Find where the given text appears and provide that cell's center as (x, y) coordinate. 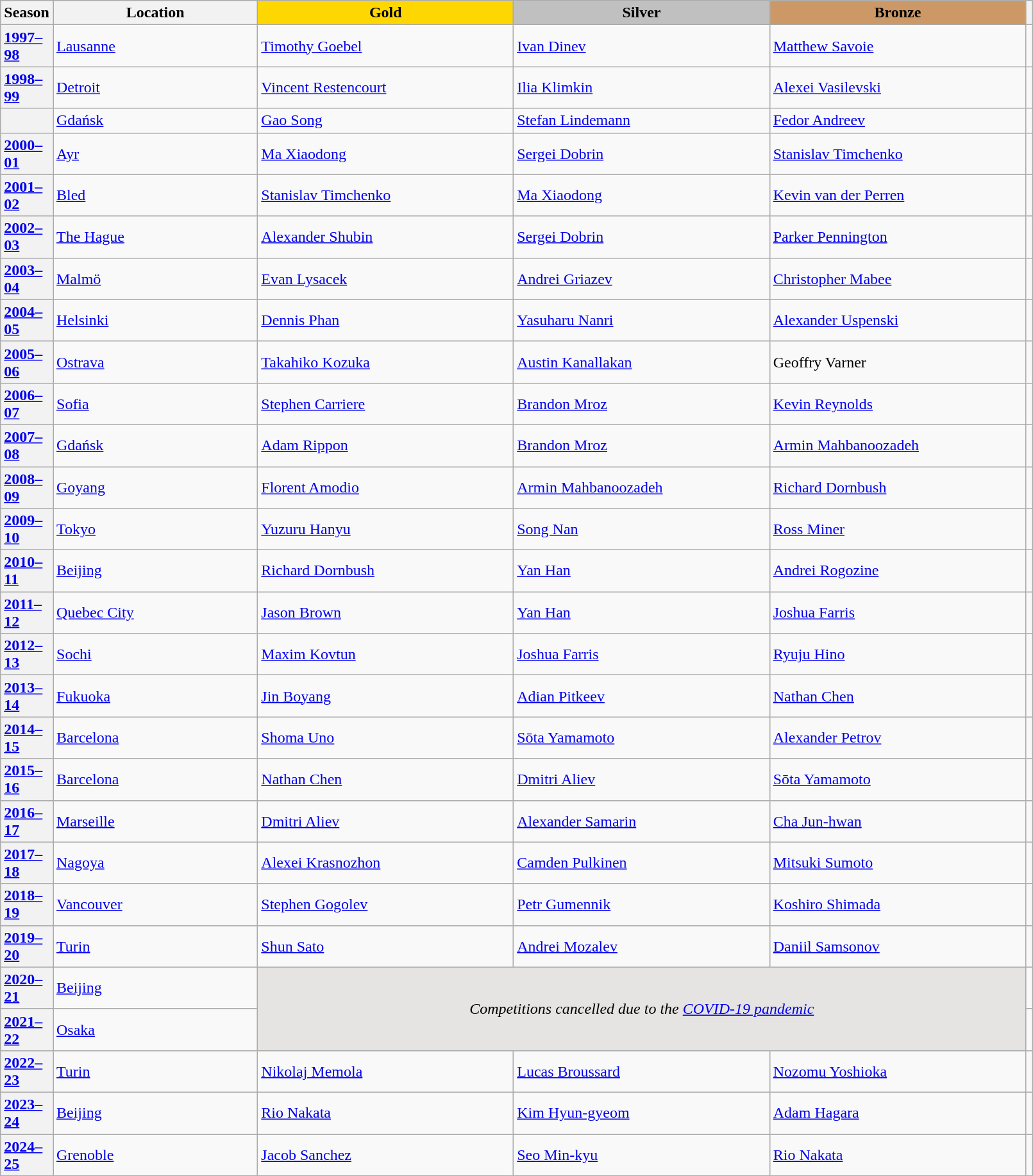
2024–25 (27, 1154)
Alexander Petrov (898, 737)
Fedor Andreev (898, 121)
Andrei Mozalev (641, 946)
Nozomu Yoshioka (898, 1071)
Nagoya (155, 863)
Alexei Vasilevski (898, 87)
Ilia Klimkin (641, 87)
Stephen Carriere (386, 404)
Kevin Reynolds (898, 404)
2020–21 (27, 987)
Jason Brown (386, 613)
Bled (155, 195)
Maxim Kovtun (386, 654)
Goyang (155, 487)
Helsinki (155, 321)
Jacob Sanchez (386, 1154)
Vincent Restencourt (386, 87)
Competitions cancelled due to the COVID-19 pandemic (642, 1009)
Yasuharu Nanri (641, 321)
2023–24 (27, 1113)
Austin Kanallakan (641, 362)
Bronze (898, 13)
Detroit (155, 87)
Koshiro Shimada (898, 904)
Florent Amodio (386, 487)
2001–02 (27, 195)
2015–16 (27, 780)
Jin Boyang (386, 696)
2022–23 (27, 1071)
2019–20 (27, 946)
Lausanne (155, 46)
2004–05 (27, 321)
Shoma Uno (386, 737)
Matthew Savoie (898, 46)
Adam Rippon (386, 445)
Grenoble (155, 1154)
Andrei Griazev (641, 278)
Daniil Samsonov (898, 946)
Alexander Uspenski (898, 321)
2005–06 (27, 362)
2018–19 (27, 904)
Adian Pitkeev (641, 696)
Dennis Phan (386, 321)
Lucas Broussard (641, 1071)
2013–14 (27, 696)
2011–12 (27, 613)
Malmö (155, 278)
1998–99 (27, 87)
Petr Gumennik (641, 904)
2008–09 (27, 487)
2006–07 (27, 404)
Parker Pennington (898, 237)
Stephen Gogolev (386, 904)
Sochi (155, 654)
Stefan Lindemann (641, 121)
Silver (641, 13)
2021–22 (27, 1030)
Marseille (155, 821)
Ryuju Hino (898, 654)
Gold (386, 13)
Alexei Krasnozhon (386, 863)
Takahiko Kozuka (386, 362)
2010–11 (27, 571)
The Hague (155, 237)
Ross Miner (898, 530)
Seo Min-kyu (641, 1154)
Mitsuki Sumoto (898, 863)
Fukuoka (155, 696)
Ayr (155, 154)
Location (155, 13)
Season (27, 13)
Quebec City (155, 613)
Song Nan (641, 530)
Camden Pulkinen (641, 863)
Ivan Dinev (641, 46)
Kim Hyun-gyeom (641, 1113)
2009–10 (27, 530)
Osaka (155, 1030)
Nikolaj Memola (386, 1071)
Evan Lysacek (386, 278)
Andrei Rogozine (898, 571)
Kevin van der Perren (898, 195)
2007–08 (27, 445)
2016–17 (27, 821)
Christopher Mabee (898, 278)
Tokyo (155, 530)
Geoffry Varner (898, 362)
Alexander Shubin (386, 237)
Yuzuru Hanyu (386, 530)
Adam Hagara (898, 1113)
Sofia (155, 404)
Shun Sato (386, 946)
2017–18 (27, 863)
Timothy Goebel (386, 46)
2012–13 (27, 654)
Cha Jun-hwan (898, 821)
Ostrava (155, 362)
2000–01 (27, 154)
2002–03 (27, 237)
Gao Song (386, 121)
Alexander Samarin (641, 821)
2003–04 (27, 278)
1997–98 (27, 46)
Vancouver (155, 904)
2014–15 (27, 737)
